Provide the (x, y) coordinate of the cell's center where the given text is located.  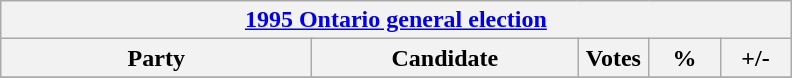
% (684, 58)
Candidate (445, 58)
Votes (614, 58)
1995 Ontario general election (396, 20)
+/- (756, 58)
Party (156, 58)
